Return [x, y] of the center of cell containing provided text 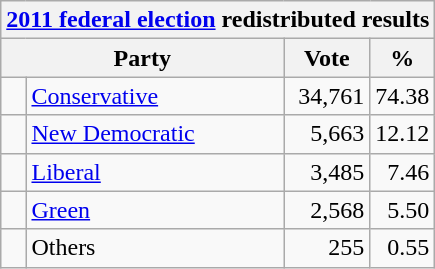
74.38 [402, 96]
2011 federal election redistributed results [218, 20]
Others [155, 248]
2,568 [327, 210]
0.55 [402, 248]
12.12 [402, 134]
255 [327, 248]
Vote [327, 58]
Conservative [155, 96]
% [402, 58]
New Democratic [155, 134]
Liberal [155, 172]
Party [142, 58]
34,761 [327, 96]
5,663 [327, 134]
Green [155, 210]
7.46 [402, 172]
3,485 [327, 172]
5.50 [402, 210]
